Return the [X, Y] coordinate for the center point of the cell that contains the specified text.  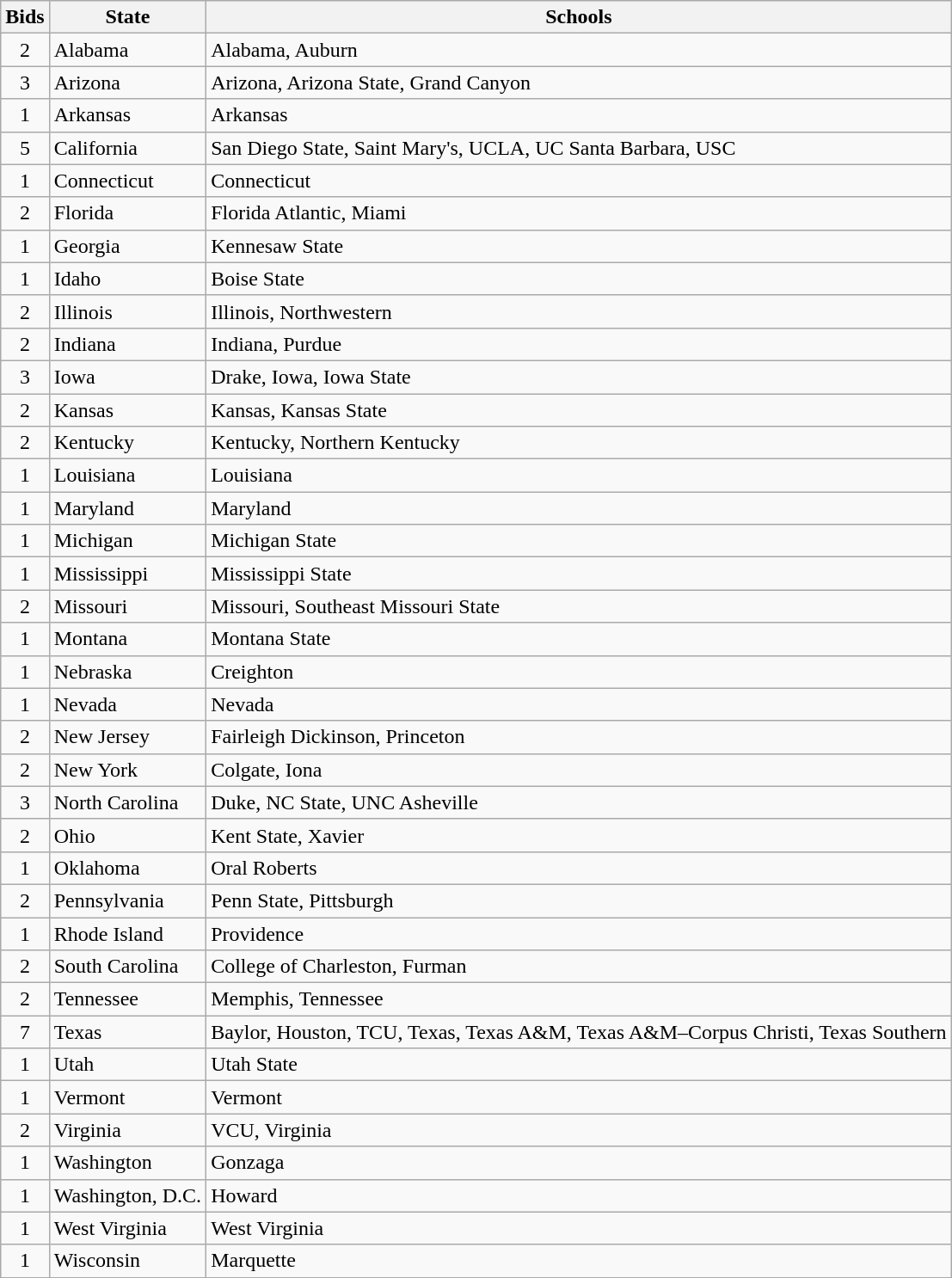
Iowa [127, 377]
Illinois [127, 311]
Kent State, Xavier [579, 835]
Mississippi State [579, 574]
Kansas [127, 410]
Nebraska [127, 672]
Wisconsin [127, 1261]
Washington [127, 1163]
Memphis, Tennessee [579, 999]
7 [25, 1032]
College of Charleston, Furman [579, 967]
Kentucky, Northern Kentucky [579, 443]
Arizona [127, 83]
Kennesaw State [579, 246]
Marquette [579, 1261]
Virginia [127, 1130]
Howard [579, 1195]
Colgate, Iona [579, 770]
Utah State [579, 1065]
Florida Atlantic, Miami [579, 213]
Illinois, Northwestern [579, 311]
Washington, D.C. [127, 1195]
Drake, Iowa, Iowa State [579, 377]
Missouri, Southeast Missouri State [579, 606]
Alabama, Auburn [579, 50]
New Jersey [127, 737]
Utah [127, 1065]
Montana [127, 639]
Creighton [579, 672]
Idaho [127, 279]
VCU, Virginia [579, 1130]
South Carolina [127, 967]
Georgia [127, 246]
California [127, 148]
Oklahoma [127, 868]
Arizona, Arizona State, Grand Canyon [579, 83]
State [127, 17]
Tennessee [127, 999]
Texas [127, 1032]
Duke, NC State, UNC Asheville [579, 802]
Florida [127, 213]
Kentucky [127, 443]
Penn State, Pittsburgh [579, 900]
Schools [579, 17]
North Carolina [127, 802]
Indiana [127, 344]
Alabama [127, 50]
Kansas, Kansas State [579, 410]
Gonzaga [579, 1163]
Mississippi [127, 574]
New York [127, 770]
Fairleigh Dickinson, Princeton [579, 737]
Baylor, Houston, TCU, Texas, Texas A&M, Texas A&M–Corpus Christi, Texas Southern [579, 1032]
Michigan State [579, 541]
Pennsylvania [127, 900]
San Diego State, Saint Mary's, UCLA, UC Santa Barbara, USC [579, 148]
Ohio [127, 835]
5 [25, 148]
Michigan [127, 541]
Missouri [127, 606]
Montana State [579, 639]
Oral Roberts [579, 868]
Indiana, Purdue [579, 344]
Providence [579, 933]
Boise State [579, 279]
Rhode Island [127, 933]
Bids [25, 17]
